Search for the cell housing the specified text and yield its (X, Y) center coordinate. 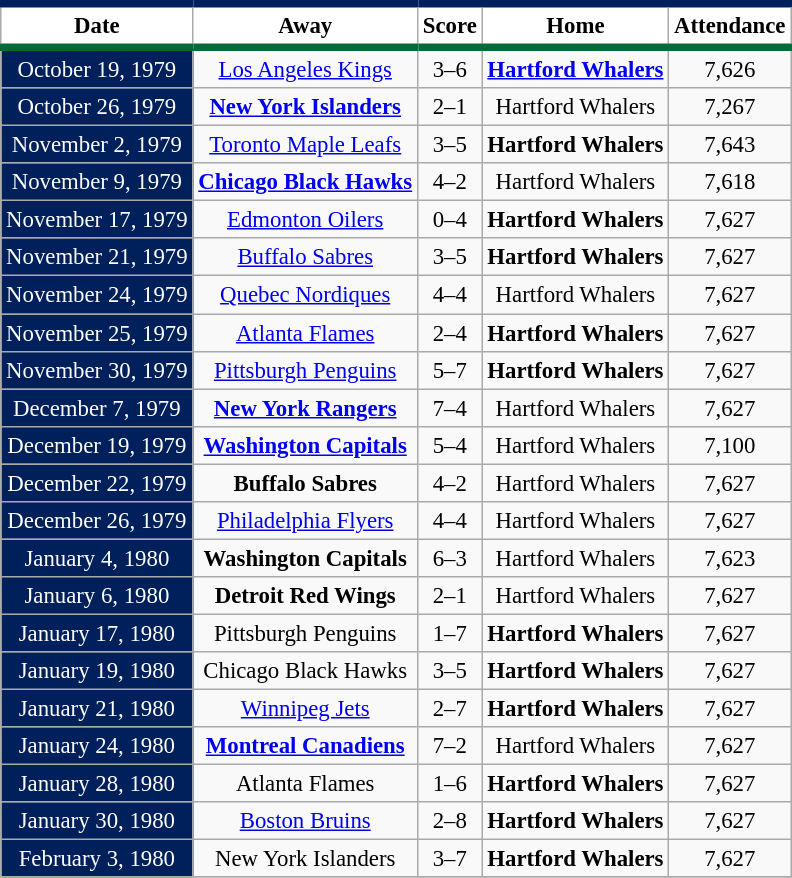
1–7 (450, 633)
October 26, 1979 (97, 107)
December 7, 1979 (97, 408)
Montreal Canadiens (306, 746)
1–6 (450, 784)
January 24, 1980 (97, 746)
3–7 (450, 859)
January 17, 1980 (97, 633)
January 4, 1980 (97, 558)
7,100 (730, 445)
5–4 (450, 445)
November 25, 1979 (97, 333)
7,626 (730, 68)
7–2 (450, 746)
New York Rangers (306, 408)
2–7 (450, 709)
Edmonton Oilers (306, 220)
November 9, 1979 (97, 182)
November 24, 1979 (97, 295)
December 22, 1979 (97, 483)
Quebec Nordiques (306, 295)
January 19, 1980 (97, 671)
0–4 (450, 220)
7,618 (730, 182)
6–3 (450, 558)
January 30, 1980 (97, 821)
Away (306, 26)
Philadelphia Flyers (306, 521)
Score (450, 26)
7,623 (730, 558)
Home (576, 26)
February 3, 1980 (97, 859)
January 21, 1980 (97, 709)
Detroit Red Wings (306, 596)
November 2, 1979 (97, 145)
7,643 (730, 145)
Winnipeg Jets (306, 709)
January 6, 1980 (97, 596)
Date (97, 26)
5–7 (450, 370)
Boston Bruins (306, 821)
November 17, 1979 (97, 220)
Los Angeles Kings (306, 68)
December 19, 1979 (97, 445)
7,267 (730, 107)
3–6 (450, 68)
October 19, 1979 (97, 68)
Attendance (730, 26)
November 21, 1979 (97, 257)
January 28, 1980 (97, 784)
Toronto Maple Leafs (306, 145)
December 26, 1979 (97, 521)
2–4 (450, 333)
7–4 (450, 408)
2–8 (450, 821)
November 30, 1979 (97, 370)
